Return (x, y) of the center of cell containing provided text 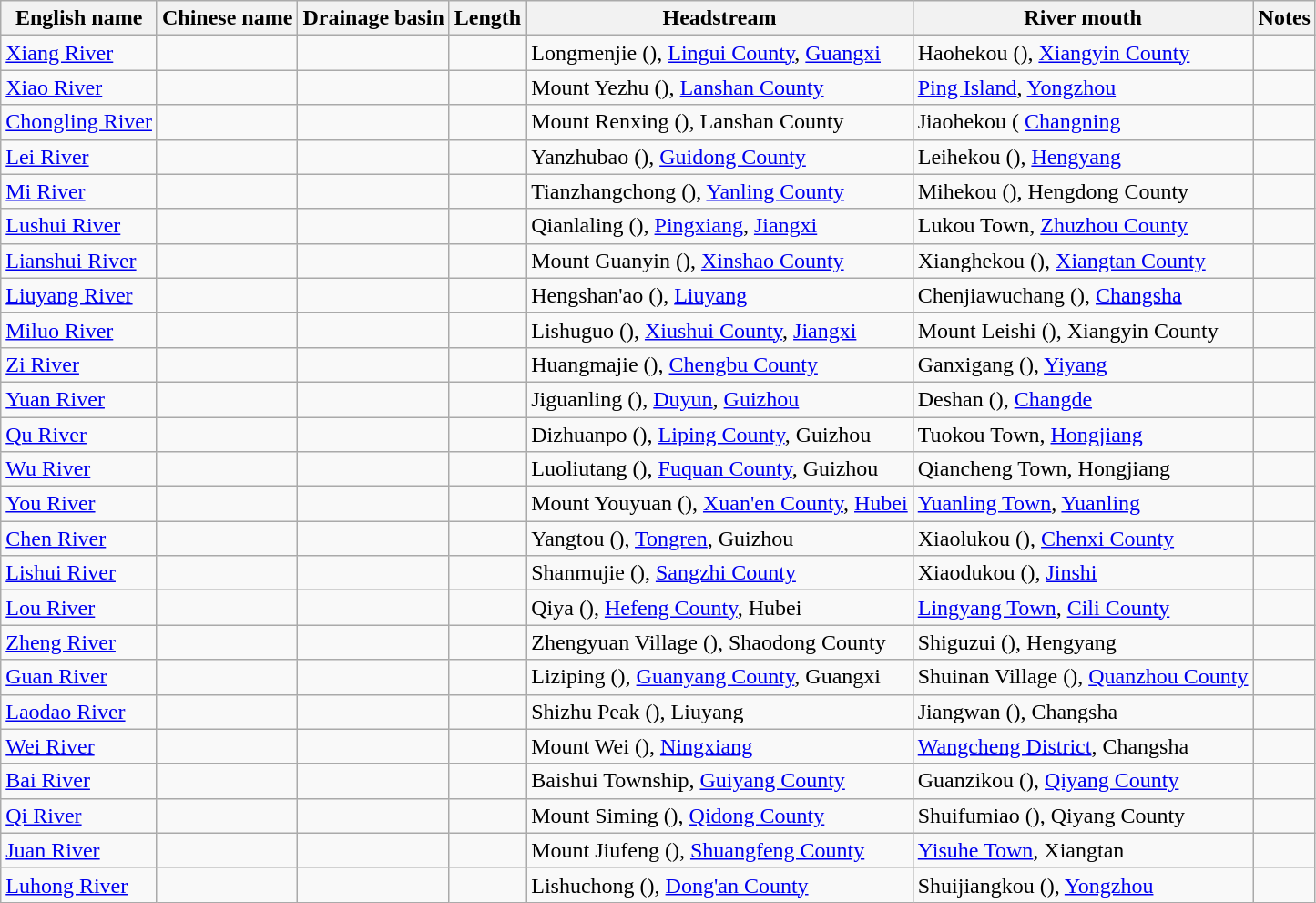
Yuanling Town, Yuanling (1083, 504)
Wei River (79, 746)
Deshan (), Changde (1083, 399)
Wu River (79, 469)
Laodao River (79, 712)
Lou River (79, 608)
Mihekou (), Hengdong County (1083, 191)
Lei River (79, 157)
Liuyang River (79, 295)
River mouth (1083, 18)
Longmenjie (), Lingui County, Guangxi (719, 53)
Luoliutang (), Fuquan County, Guizhou (719, 469)
Chinese name (227, 18)
Lishuguo (), Xiushui County, Jiangxi (719, 330)
Yuan River (79, 399)
Mi River (79, 191)
Shizhu Peak (), Liuyang (719, 712)
Mount Siming (), Qidong County (719, 816)
English name (79, 18)
Chenjiawuchang (), Changsha (1083, 295)
Mount Leishi (), Xiangyin County (1083, 330)
Mount Renxing (), Lanshan County (719, 122)
Shanmujie (), Sangzhi County (719, 573)
Zhengyuan Village (), Shaodong County (719, 642)
Chongling River (79, 122)
Lishuchong (), Dong'an County (719, 885)
Jiangwan (), Changsha (1083, 712)
Tuokou Town, Hongjiang (1083, 435)
Miluo River (79, 330)
Tianzhangchong (), Yanling County (719, 191)
Lukou Town, Zhuzhou County (1083, 226)
Mount Youyuan (), Xuan'en County, Hubei (719, 504)
Xiang River (79, 53)
Lushui River (79, 226)
Mount Guanyin (), Xinshao County (719, 261)
Shuinan Village (), Quanzhou County (1083, 677)
Ping Island, Yongzhou (1083, 87)
Notes (1284, 18)
Chen River (79, 539)
Dizhuanpo (), Liping County, Guizhou (719, 435)
Shuijiangkou (), Yongzhou (1083, 885)
Xiaolukou (), Chenxi County (1083, 539)
Qianlaling (), Pingxiang, Jiangxi (719, 226)
Headstream (719, 18)
Guan River (79, 677)
Shiguzui (), Hengyang (1083, 642)
Guanzikou (), Qiyang County (1083, 781)
Xiao River (79, 87)
Qi River (79, 816)
Zi River (79, 364)
Bai River (79, 781)
You River (79, 504)
Juan River (79, 850)
Hengshan'ao (), Liuyang (719, 295)
Liziping (), Guanyang County, Guangxi (719, 677)
Qiancheng Town, Hongjiang (1083, 469)
Baishui Township, Guiyang County (719, 781)
Luhong River (79, 885)
Yanzhubao (), Guidong County (719, 157)
Lianshui River (79, 261)
Qiya (), Hefeng County, Hubei (719, 608)
Qu River (79, 435)
Yangtou (), Tongren, Guizhou (719, 539)
Mount Wei (), Ningxiang (719, 746)
Yisuhe Town, Xiangtan (1083, 850)
Mount Yezhu (), Lanshan County (719, 87)
Leihekou (), Hengyang (1083, 157)
Wangcheng District, Changsha (1083, 746)
Huangmajie (), Chengbu County (719, 364)
Xiaodukou (), Jinshi (1083, 573)
Ganxigang (), Yiyang (1083, 364)
Jiaohekou ( Changning (1083, 122)
Xianghekou (), Xiangtan County (1083, 261)
Lishui River (79, 573)
Lingyang Town, Cili County (1083, 608)
Length (487, 18)
Zheng River (79, 642)
Drainage basin (373, 18)
Jiguanling (), Duyun, Guizhou (719, 399)
Haohekou (), Xiangyin County (1083, 53)
Shuifumiao (), Qiyang County (1083, 816)
Mount Jiufeng (), Shuangfeng County (719, 850)
